For the text-containing cell, return its midpoint in (x, y) coordinate format. 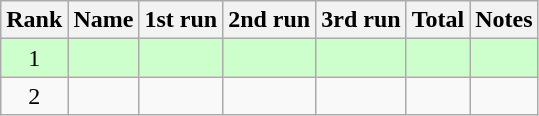
1st run (181, 20)
Total (438, 20)
Name (104, 20)
Notes (504, 20)
1 (34, 58)
Rank (34, 20)
2nd run (270, 20)
2 (34, 96)
3rd run (361, 20)
